Extract the [x, y] coordinate from the center of the cell holding the provided text.  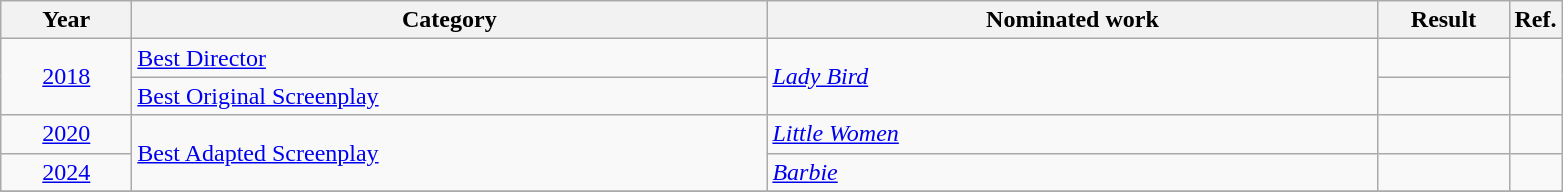
Best Adapted Screenplay [450, 153]
Result [1444, 20]
Nominated work [1072, 20]
2018 [66, 77]
Best Director [450, 58]
Best Original Screenplay [450, 96]
Little Women [1072, 134]
Year [66, 20]
2024 [66, 172]
2020 [66, 134]
Lady Bird [1072, 77]
Barbie [1072, 172]
Ref. [1536, 20]
Category [450, 20]
